Return (X, Y) of the center of cell containing provided text 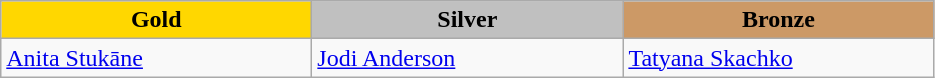
Gold (156, 20)
Jodi Anderson (468, 58)
Silver (468, 20)
Bronze (778, 20)
Tatyana Skachko (778, 58)
Anita Stukāne (156, 58)
